Identify which cell holds the provided text, then report its [X, Y] central coordinate. 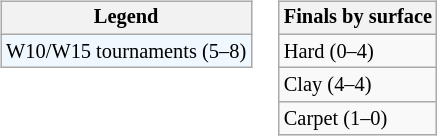
Legend [126, 18]
Clay (4–4) [358, 85]
Finals by surface [358, 18]
W10/W15 tournaments (5–8) [126, 51]
Carpet (1–0) [358, 119]
Hard (0–4) [358, 51]
